Locate the cell with the specified text and output its (X, Y) center coordinate. 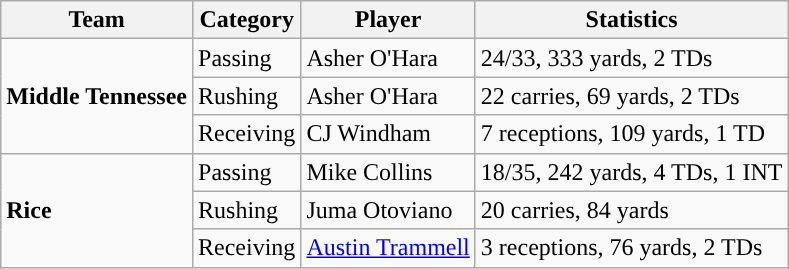
Austin Trammell (388, 248)
Juma Otoviano (388, 210)
3 receptions, 76 yards, 2 TDs (632, 248)
Category (247, 20)
22 carries, 69 yards, 2 TDs (632, 96)
24/33, 333 yards, 2 TDs (632, 58)
18/35, 242 yards, 4 TDs, 1 INT (632, 172)
Rice (97, 210)
CJ Windham (388, 134)
Player (388, 20)
Mike Collins (388, 172)
Statistics (632, 20)
7 receptions, 109 yards, 1 TD (632, 134)
Team (97, 20)
20 carries, 84 yards (632, 210)
Middle Tennessee (97, 96)
